Return the [x, y] coordinate for the center point of the cell that contains the specified text.  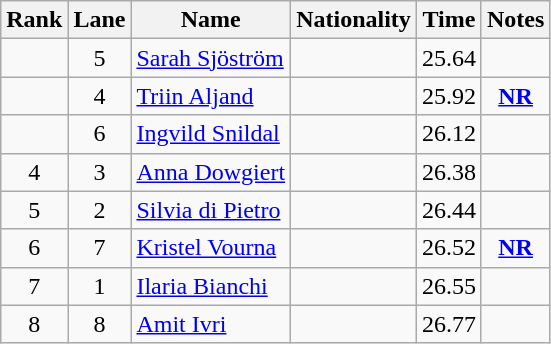
Ingvild Snildal [211, 134]
Name [211, 20]
Ilaria Bianchi [211, 286]
25.92 [448, 96]
Triin Aljand [211, 96]
Anna Dowgiert [211, 172]
Lane [100, 20]
26.77 [448, 324]
26.52 [448, 248]
Sarah Sjöström [211, 58]
2 [100, 210]
1 [100, 286]
Rank [34, 20]
26.38 [448, 172]
Notes [515, 20]
3 [100, 172]
Nationality [354, 20]
Amit Ivri [211, 324]
26.44 [448, 210]
26.55 [448, 286]
25.64 [448, 58]
Silvia di Pietro [211, 210]
26.12 [448, 134]
Time [448, 20]
Kristel Vourna [211, 248]
